Capture the cell that displays the provided text and extract its (X, Y) central coordinate. 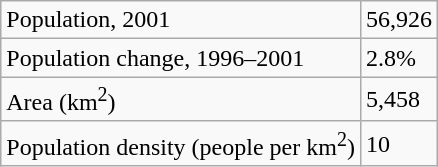
5,458 (398, 100)
56,926 (398, 20)
Area (km2) (181, 100)
Population density (people per km2) (181, 144)
2.8% (398, 58)
Population, 2001 (181, 20)
Population change, 1996–2001 (181, 58)
10 (398, 144)
